Capture the cell that displays the provided text and extract its [X, Y] central coordinate. 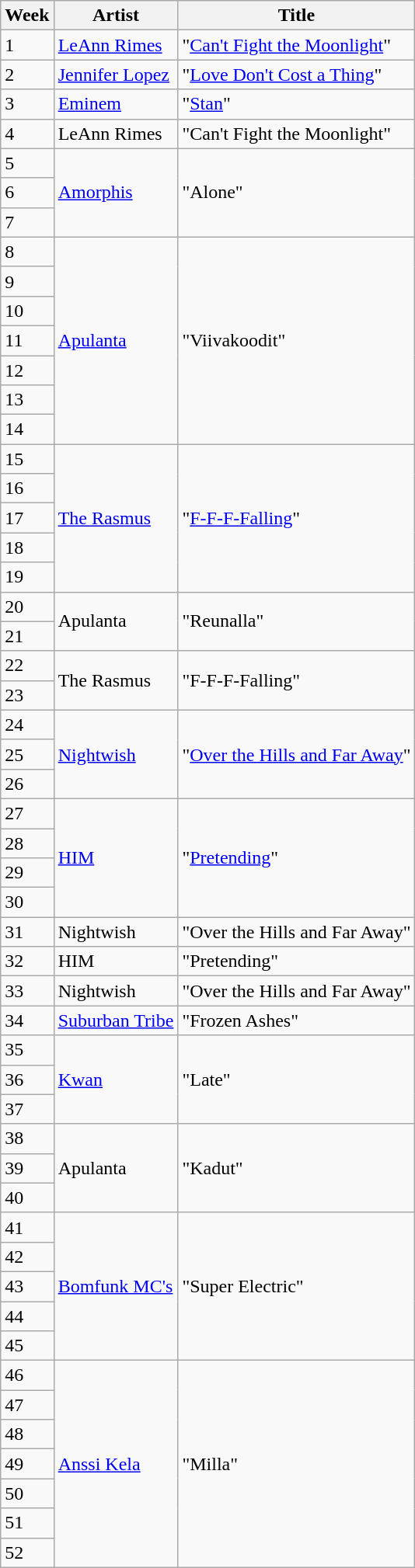
19 [27, 577]
43 [27, 1286]
28 [27, 843]
"Viivakoodit" [297, 340]
Amorphis [116, 193]
47 [27, 1405]
30 [27, 902]
6 [27, 193]
Week [27, 16]
35 [27, 1050]
41 [27, 1227]
39 [27, 1168]
33 [27, 991]
14 [27, 429]
27 [27, 813]
24 [27, 725]
Eminem [116, 104]
32 [27, 961]
Bomfunk MC's [116, 1286]
40 [27, 1198]
2 [27, 75]
Artist [116, 16]
38 [27, 1139]
Title [297, 16]
52 [27, 1552]
45 [27, 1346]
"Late" [297, 1080]
10 [27, 311]
21 [27, 636]
Anssi Kela [116, 1464]
31 [27, 932]
17 [27, 518]
25 [27, 754]
"Love Don't Cost a Thing" [297, 75]
48 [27, 1434]
49 [27, 1464]
5 [27, 163]
Suburban Tribe [116, 1020]
29 [27, 873]
12 [27, 370]
44 [27, 1316]
"Kadut" [297, 1168]
34 [27, 1020]
Kwan [116, 1080]
22 [27, 666]
50 [27, 1493]
15 [27, 459]
51 [27, 1523]
23 [27, 695]
"Reunalla" [297, 621]
13 [27, 400]
3 [27, 104]
"Stan" [297, 104]
9 [27, 281]
"Milla" [297, 1464]
4 [27, 134]
20 [27, 607]
11 [27, 340]
7 [27, 222]
"Frozen Ashes" [297, 1020]
37 [27, 1109]
Jennifer Lopez [116, 75]
26 [27, 784]
42 [27, 1257]
36 [27, 1080]
18 [27, 548]
"Super Electric" [297, 1286]
16 [27, 488]
1 [27, 45]
"Alone" [297, 193]
8 [27, 252]
46 [27, 1375]
